Determine the (X, Y) coordinate at the center of the cell enclosing the given text.  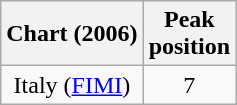
7 (189, 85)
Peakposition (189, 34)
Italy (FIMI) (72, 85)
Chart (2006) (72, 34)
